Extract the (x, y) coordinate from the center of the cell holding the provided text.  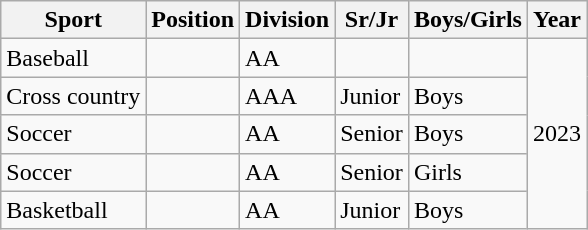
AAA (288, 96)
2023 (556, 134)
Sr/Jr (372, 20)
Boys/Girls (468, 20)
Cross country (74, 96)
Basketball (74, 210)
Division (288, 20)
Sport (74, 20)
Position (193, 20)
Baseball (74, 58)
Year (556, 20)
Girls (468, 172)
